Search for the cell housing the specified text and yield its (x, y) center coordinate. 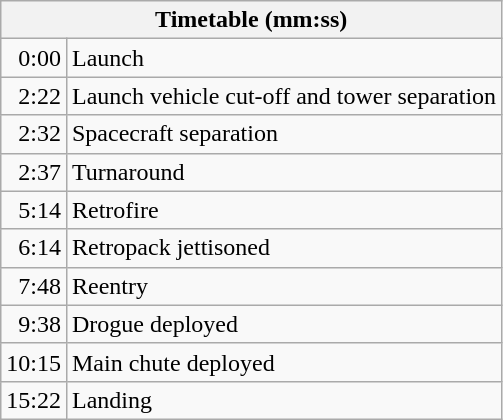
Retrofire (284, 210)
Turnaround (284, 172)
Reentry (284, 286)
Launch (284, 58)
7:48 (34, 286)
Timetable (mm:ss) (252, 20)
Landing (284, 400)
Drogue deployed (284, 324)
Launch vehicle cut-off and tower separation (284, 96)
9:38 (34, 324)
Main chute deployed (284, 362)
2:22 (34, 96)
15:22 (34, 400)
Spacecraft separation (284, 134)
2:37 (34, 172)
5:14 (34, 210)
Retropack jettisoned (284, 248)
0:00 (34, 58)
10:15 (34, 362)
2:32 (34, 134)
6:14 (34, 248)
